For the text-containing cell, return its midpoint in [X, Y] coordinate format. 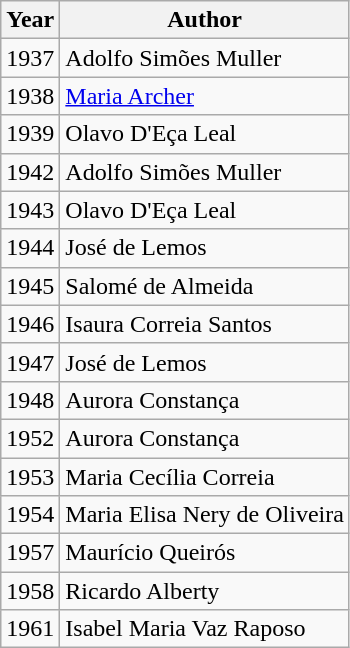
Maria Archer [205, 96]
Ricardo Alberty [205, 591]
1944 [30, 248]
1942 [30, 172]
Maria Elisa Nery de Oliveira [205, 515]
1958 [30, 591]
Year [30, 20]
1952 [30, 438]
Maurício Queirós [205, 553]
1937 [30, 58]
1945 [30, 286]
1953 [30, 477]
1939 [30, 134]
1957 [30, 553]
Author [205, 20]
1954 [30, 515]
1946 [30, 324]
1938 [30, 96]
Isabel Maria Vaz Raposo [205, 629]
1948 [30, 400]
Maria Cecília Correia [205, 477]
Isaura Correia Santos [205, 324]
Salomé de Almeida [205, 286]
1947 [30, 362]
1943 [30, 210]
1961 [30, 629]
